Pinpoint the cell where the given text exists, returning its (X, Y) midpoint coordinate. 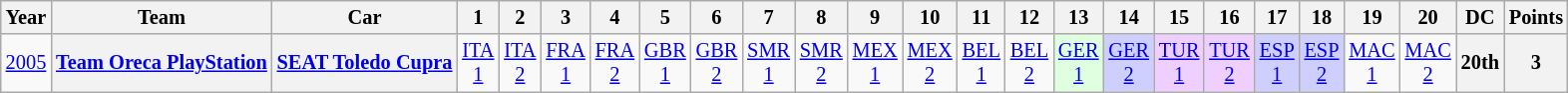
20 (1428, 17)
MEX1 (876, 63)
MAC2 (1428, 63)
SEAT Toledo Cupra (365, 63)
ESP1 (1277, 63)
BEL2 (1029, 63)
GER2 (1128, 63)
DC (1480, 17)
4 (614, 17)
20th (1480, 63)
TUR1 (1179, 63)
FRA1 (565, 63)
GBR1 (665, 63)
ITA1 (478, 63)
5 (665, 17)
2005 (26, 63)
15 (1179, 17)
14 (1128, 17)
9 (876, 17)
6 (717, 17)
ITA2 (520, 63)
18 (1323, 17)
BEL1 (981, 63)
13 (1078, 17)
11 (981, 17)
TUR2 (1229, 63)
1 (478, 17)
ESP2 (1323, 63)
19 (1372, 17)
Points (1536, 17)
10 (930, 17)
Year (26, 17)
17 (1277, 17)
12 (1029, 17)
7 (768, 17)
2 (520, 17)
Car (365, 17)
GER1 (1078, 63)
MAC1 (1372, 63)
GBR2 (717, 63)
SMR1 (768, 63)
16 (1229, 17)
Team Oreca PlayStation (162, 63)
FRA2 (614, 63)
SMR2 (822, 63)
MEX2 (930, 63)
Team (162, 17)
8 (822, 17)
